Provide the [x, y] coordinate of the cell's center where the given text is located.  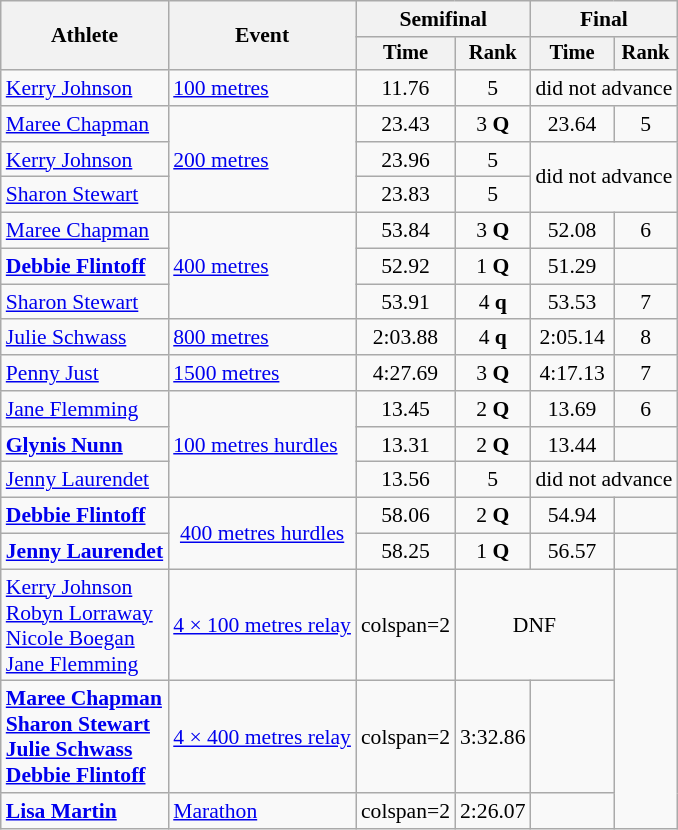
3:32.86 [492, 737]
53.53 [572, 302]
Semifinal [444, 19]
8 [646, 338]
51.29 [572, 267]
2:03.88 [406, 338]
100 metres hurdles [262, 444]
13.31 [406, 445]
400 metres hurdles [262, 534]
23.43 [406, 124]
23.64 [572, 124]
Penny Just [84, 373]
53.84 [406, 231]
2:05.14 [572, 338]
Lisa Martin [84, 811]
52.08 [572, 231]
Maree ChapmanSharon StewartJulie SchwassDebbie Flintoff [84, 737]
Event [262, 36]
54.94 [572, 516]
53.91 [406, 302]
100 metres [262, 88]
Julie Schwass [84, 338]
Final [604, 19]
13.44 [572, 445]
200 metres [262, 160]
23.83 [406, 195]
58.06 [406, 516]
4 × 100 metres relay [262, 625]
Kerry JohnsonRobyn LorrawayNicole BoeganJane Flemming [84, 625]
400 metres [262, 266]
1500 metres [262, 373]
13.69 [572, 409]
4:27.69 [406, 373]
DNF [534, 625]
13.45 [406, 409]
Jane Flemming [84, 409]
2:26.07 [492, 811]
52.92 [406, 267]
4 × 400 metres relay [262, 737]
800 metres [262, 338]
Glynis Nunn [84, 445]
13.56 [406, 480]
58.25 [406, 552]
56.57 [572, 552]
Athlete [84, 36]
23.96 [406, 160]
Marathon [262, 811]
11.76 [406, 88]
4:17.13 [572, 373]
